Capture the cell that displays the provided text and extract its [X, Y] central coordinate. 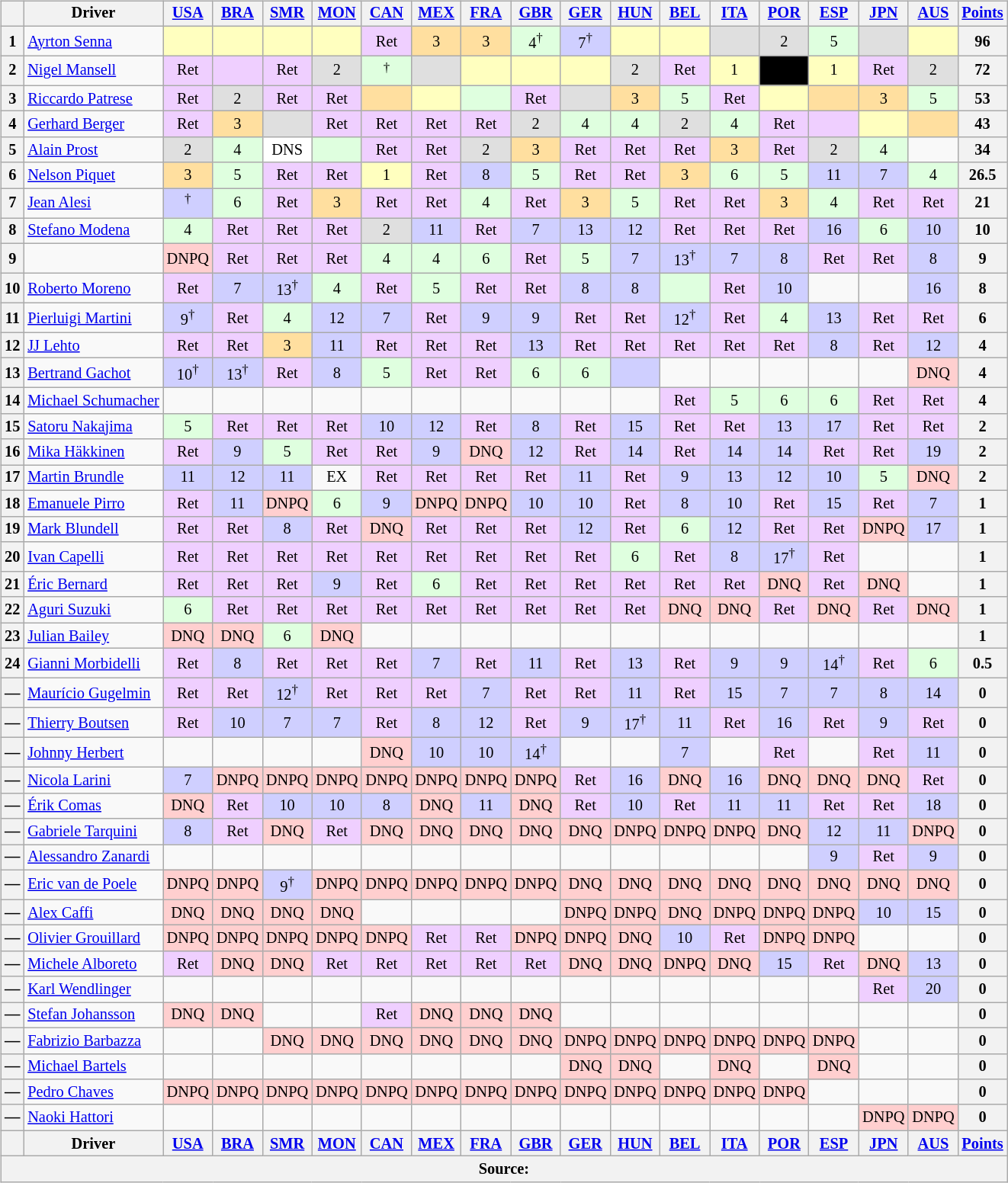
Eric van de Poele [93, 884]
4† [535, 41]
Jean Alesi [93, 203]
43 [983, 124]
Alex Caffi [93, 912]
Bertrand Gachot [93, 373]
Gianni Morbidelli [93, 663]
Fabrizio Barbazza [93, 1040]
Nicola Larini [93, 781]
Stefan Johansson [93, 1015]
Mika Häkkinen [93, 452]
53 [983, 98]
JJ Lehto [93, 345]
Olivier Grouillard [93, 938]
Gerhard Berger [93, 124]
Michael Bartels [93, 1066]
0.5 [983, 663]
Gabriele Tarquini [93, 832]
72 [983, 70]
Nigel Mansell [93, 70]
24 [12, 663]
34 [983, 150]
Stefano Modena [93, 231]
Nelson Piquet [93, 175]
Riccardo Patrese [93, 98]
26.5 [983, 175]
Alain Prost [93, 150]
Alessandro Zanardi [93, 858]
Thierry Boutsen [93, 723]
7† [586, 41]
Maurício Gugelmin [93, 694]
Ivan Capelli [93, 556]
Érik Comas [93, 806]
Pierluigi Martini [93, 317]
Éric Bernard [93, 585]
Aguri Suzuki [93, 610]
Michael Schumacher [93, 401]
EX [337, 478]
Roberto Moreno [93, 288]
10† [188, 373]
Julian Bailey [93, 636]
Emanuele Pirro [93, 504]
Pedro Chaves [93, 1092]
Satoru Nakajima [93, 427]
DNS [287, 150]
Mark Blundell [93, 529]
96 [983, 41]
Johnny Herbert [93, 753]
23 [12, 636]
Ayrton Senna [93, 41]
22 [12, 610]
Michele Alboreto [93, 963]
Karl Wendlinger [93, 989]
Naoki Hattori [93, 1117]
Martin Brundle [93, 478]
Source: [503, 1169]
